For the text-containing cell, return its midpoint in [X, Y] coordinate format. 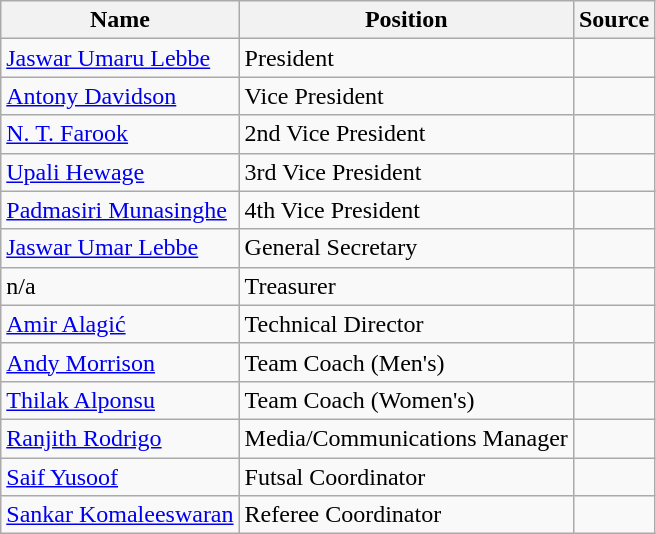
Vice President [406, 96]
Source [614, 20]
Referee Coordinator [406, 515]
Ranjith Rodrigo [120, 438]
N. T. Farook [120, 134]
General Secretary [406, 248]
Thilak Alponsu [120, 400]
Antony Davidson [120, 96]
Media/Communications Manager [406, 438]
Futsal Coordinator [406, 477]
Upali Hewage [120, 172]
Team Coach (Men's) [406, 362]
Team Coach (Women's) [406, 400]
4th Vice President [406, 210]
Padmasiri Munasinghe [120, 210]
Name [120, 20]
Andy Morrison [120, 362]
Jaswar Umaru Lebbe [120, 58]
Saif Yusoof [120, 477]
Position [406, 20]
President [406, 58]
3rd Vice President [406, 172]
Treasurer [406, 286]
2nd Vice President [406, 134]
Technical Director [406, 324]
Amir Alagić [120, 324]
Jaswar Umar Lebbe [120, 248]
n/a [120, 286]
Sankar Komaleeswaran [120, 515]
